Return the (X, Y) coordinate for the center point of the cell that contains the specified text.  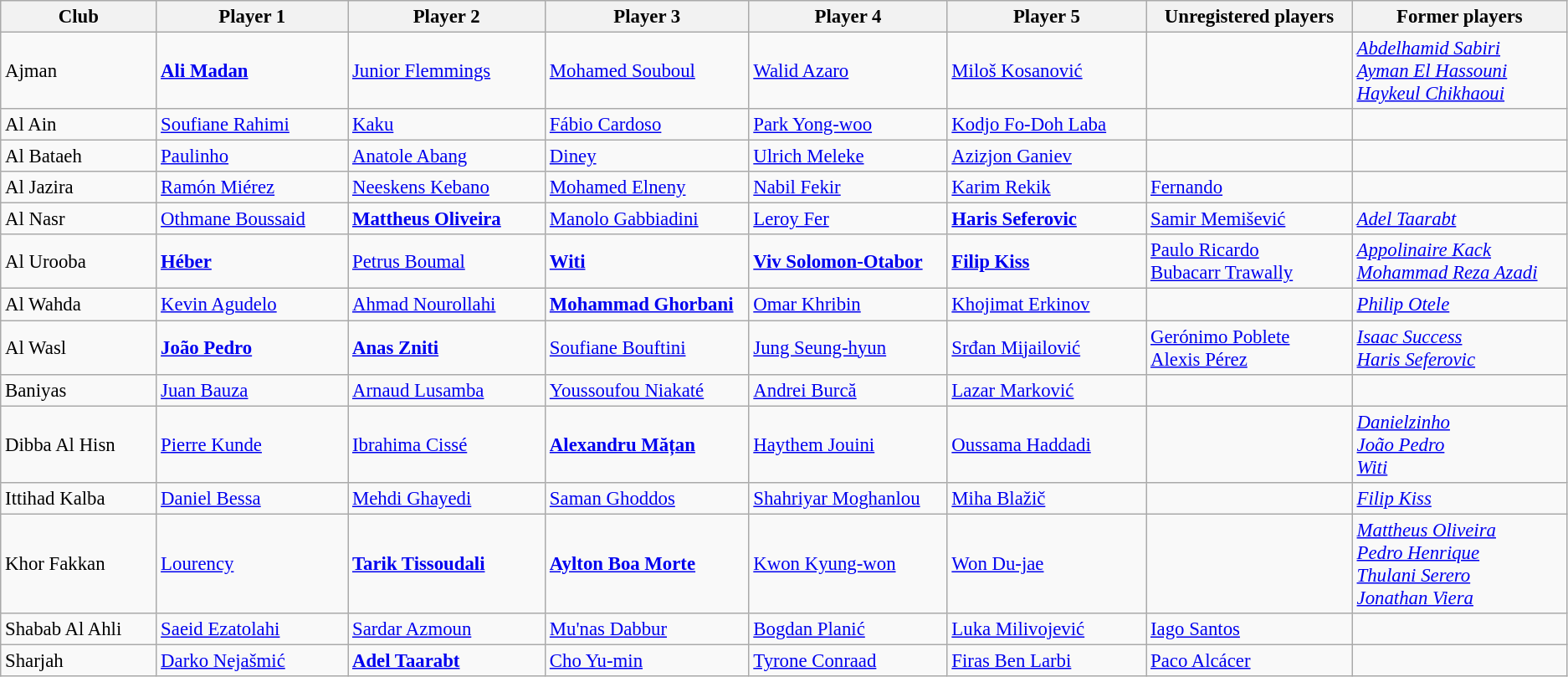
Juan Bauza (253, 390)
Tyrone Conraad (848, 660)
Gerónimo Poblete Alexis Pérez (1250, 348)
Bogdan Planić (848, 629)
Andrei Burcă (848, 390)
Khojimat Erkinov (1047, 305)
Won Du-jae (1047, 564)
Kevin Agudelo (253, 305)
Shahriyar Moghanlou (848, 498)
Isaac Success Haris Seferovic (1459, 348)
Oussama Haddadi (1047, 444)
Al Bataeh (79, 156)
Soufiane Bouftini (648, 348)
Alexandru Mățan (648, 444)
Petrus Boumal (447, 261)
Lazar Marković (1047, 390)
Paulo Ricardo Bubacarr Trawally (1250, 261)
Omar Khribin (848, 305)
Youssoufou Niakaté (648, 390)
Player 2 (447, 17)
Daniel Bessa (253, 498)
Anatole Abang (447, 156)
Jung Seung-hyun (848, 348)
Al Ain (79, 125)
Junior Flemmings (447, 71)
Haythem Jouini (848, 444)
Mohammad Ghorbani (648, 305)
Srđan Mijailović (1047, 348)
Miloš Kosanović (1047, 71)
Philip Otele (1459, 305)
Baniyas (79, 390)
Unregistered players (1250, 17)
Kwon Kyung-won (848, 564)
Kaku (447, 125)
Ulrich Meleke (848, 156)
Arnaud Lusamba (447, 390)
Player 4 (848, 17)
Héber (253, 261)
Al Wasl (79, 348)
Neeskens Kebano (447, 187)
Iago Santos (1250, 629)
Paco Alcácer (1250, 660)
Appolinaire Kack Mohammad Reza Azadi (1459, 261)
Ali Madan (253, 71)
Ramón Miérez (253, 187)
Former players (1459, 17)
Leroy Fer (848, 219)
Al Jazira (79, 187)
Witi (648, 261)
Al Urooba (79, 261)
Diney (648, 156)
Luka Milivojević (1047, 629)
Shabab Al Ahli (79, 629)
Lourency (253, 564)
Cho Yu-min (648, 660)
Fernando (1250, 187)
Mu'nas Dabbur (648, 629)
Mattheus Oliveira (447, 219)
Abdelhamid Sabiri Ayman El Hassouni Haykeul Chikhaoui (1459, 71)
Sharjah (79, 660)
Viv Solomon-Otabor (848, 261)
Anas Zniti (447, 348)
Mattheus Oliveira Pedro Henrique Thulani Serero Jonathan Viera (1459, 564)
Khor Fakkan (79, 564)
Saman Ghoddos (648, 498)
Al Nasr (79, 219)
Walid Azaro (848, 71)
Fábio Cardoso (648, 125)
Al Wahda (79, 305)
Nabil Fekir (848, 187)
Aylton Boa Morte (648, 564)
Player 3 (648, 17)
Saeid Ezatolahi (253, 629)
Dibba Al Hisn (79, 444)
Ittihad Kalba (79, 498)
Sardar Azmoun (447, 629)
Ibrahima Cissé (447, 444)
Firas Ben Larbi (1047, 660)
Othmane Boussaid (253, 219)
João Pedro (253, 348)
Mehdi Ghayedi (447, 498)
Azizjon Ganiev (1047, 156)
Mohamed Elneny (648, 187)
Park Yong-woo (848, 125)
Karim Rekik (1047, 187)
Ajman (79, 71)
Haris Seferovic (1047, 219)
Danielzinho João Pedro Witi (1459, 444)
Soufiane Rahimi (253, 125)
Darko Nejašmić (253, 660)
Ahmad Nourollahi (447, 305)
Tarik Tissoudali (447, 564)
Pierre Kunde (253, 444)
Player 5 (1047, 17)
Kodjo Fo-Doh Laba (1047, 125)
Miha Blažič (1047, 498)
Paulinho (253, 156)
Manolo Gabbiadini (648, 219)
Mohamed Souboul (648, 71)
Club (79, 17)
Samir Memišević (1250, 219)
Player 1 (253, 17)
